Return the (X, Y) coordinate for the center point of the cell that contains the specified text.  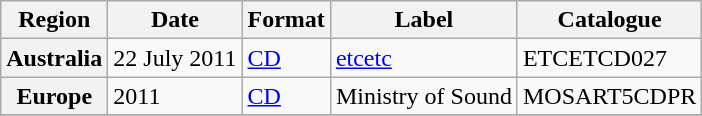
22 July 2011 (175, 58)
Date (175, 20)
Catalogue (609, 20)
Australia (54, 58)
ETCETCD027 (609, 58)
Format (286, 20)
MOSART5CDPR (609, 96)
Ministry of Sound (424, 96)
2011 (175, 96)
Label (424, 20)
Europe (54, 96)
Region (54, 20)
etcetc (424, 58)
